Capture the cell that displays the provided text and extract its (x, y) central coordinate. 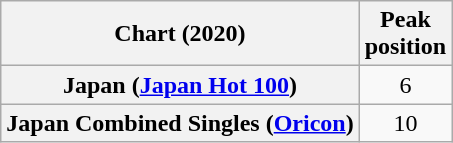
10 (405, 123)
6 (405, 85)
Japan Combined Singles (Oricon) (180, 123)
Chart (2020) (180, 34)
Peakposition (405, 34)
Japan (Japan Hot 100) (180, 85)
